Extract the [X, Y] coordinate from the center of the cell holding the provided text.  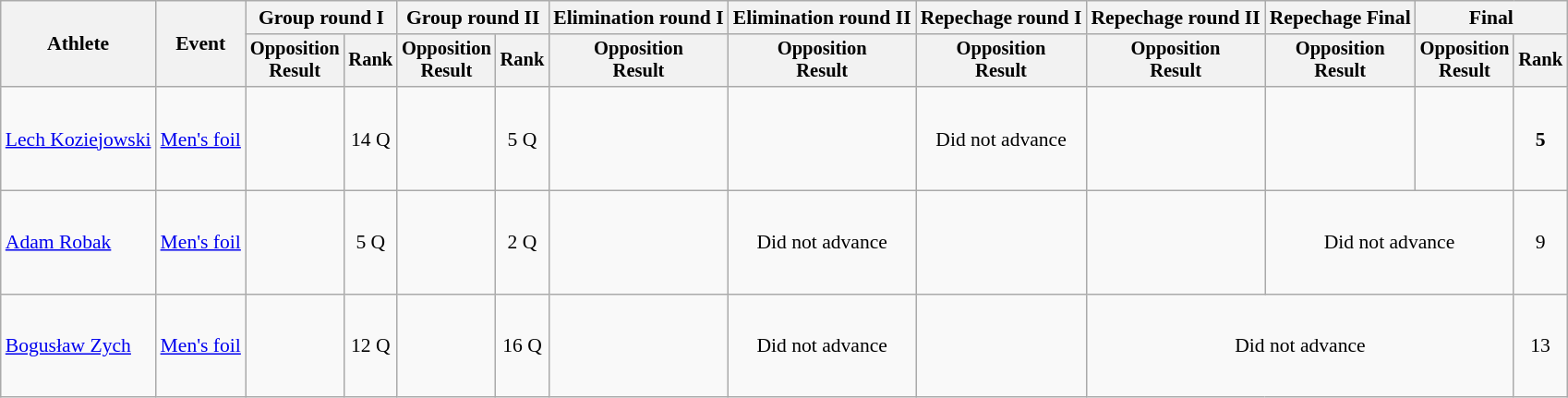
Repechage Final [1341, 18]
16 Q [523, 346]
Elimination round II [822, 18]
Final [1491, 18]
12 Q [370, 346]
Lech Koziejowski [78, 139]
Bogusław Zych [78, 346]
Group round I [321, 18]
Repechage round II [1175, 18]
Repechage round I [1001, 18]
14 Q [370, 139]
9 [1540, 243]
Group round II [473, 18]
Athlete [78, 44]
5 [1540, 139]
Adam Robak [78, 243]
13 [1540, 346]
Event [201, 44]
2 Q [523, 243]
Elimination round I [638, 18]
